Determine the (x, y) coordinate at the center of the cell enclosing the given text.  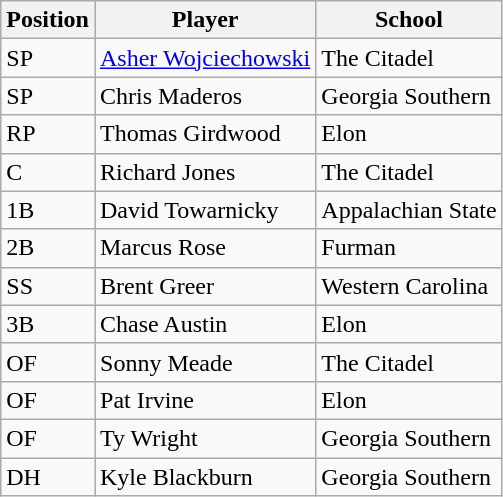
RP (48, 134)
Asher Wojciechowski (204, 58)
1B (48, 210)
Thomas Girdwood (204, 134)
Marcus Rose (204, 248)
DH (48, 477)
Ty Wright (204, 438)
2B (48, 248)
David Towarnicky (204, 210)
Appalachian State (409, 210)
Player (204, 20)
Brent Greer (204, 286)
Pat Irvine (204, 400)
Furman (409, 248)
3B (48, 324)
Chase Austin (204, 324)
Sonny Meade (204, 362)
Kyle Blackburn (204, 477)
Western Carolina (409, 286)
Position (48, 20)
Richard Jones (204, 172)
School (409, 20)
SS (48, 286)
C (48, 172)
Chris Maderos (204, 96)
